Detect which cell encompasses the target text, then output its [X, Y] center coordinate. 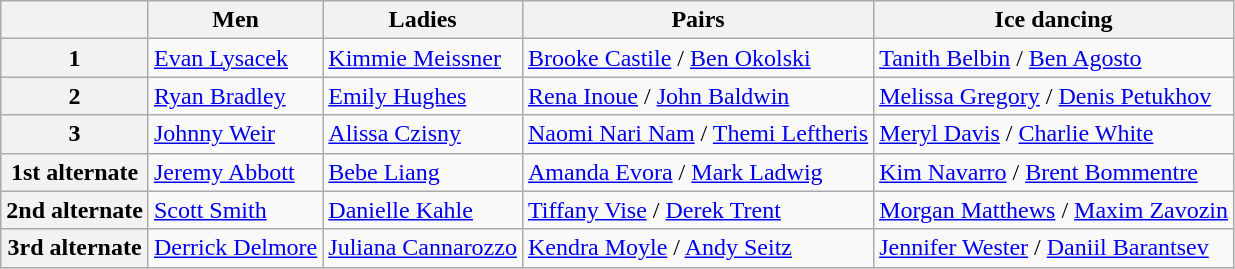
Scott Smith [235, 210]
Kendra Moyle / Andy Seitz [698, 248]
Derrick Delmore [235, 248]
Emily Hughes [423, 96]
Ice dancing [1054, 20]
Tanith Belbin / Ben Agosto [1054, 58]
Jeremy Abbott [235, 172]
Evan Lysacek [235, 58]
Brooke Castile / Ben Okolski [698, 58]
3rd alternate [75, 248]
Melissa Gregory / Denis Petukhov [1054, 96]
Ladies [423, 20]
2 [75, 96]
Meryl Davis / Charlie White [1054, 134]
Ryan Bradley [235, 96]
Bebe Liang [423, 172]
Tiffany Vise / Derek Trent [698, 210]
Jennifer Wester / Daniil Barantsev [1054, 248]
Danielle Kahle [423, 210]
Kim Navarro / Brent Bommentre [1054, 172]
1 [75, 58]
1st alternate [75, 172]
3 [75, 134]
2nd alternate [75, 210]
Juliana Cannarozzo [423, 248]
Men [235, 20]
Johnny Weir [235, 134]
Pairs [698, 20]
Morgan Matthews / Maxim Zavozin [1054, 210]
Kimmie Meissner [423, 58]
Naomi Nari Nam / Themi Leftheris [698, 134]
Rena Inoue / John Baldwin [698, 96]
Amanda Evora / Mark Ladwig [698, 172]
Alissa Czisny [423, 134]
